Pinpoint the cell where the given text exists, returning its (x, y) midpoint coordinate. 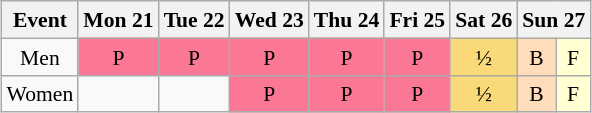
Sat 26 (484, 20)
Tue 22 (194, 20)
Fri 25 (417, 20)
Women (40, 94)
Event (40, 20)
Men (40, 56)
Sun 27 (554, 20)
Mon 21 (118, 20)
Wed 23 (270, 20)
Thu 24 (347, 20)
